Extract the (x, y) coordinate from the center of the cell holding the provided text.  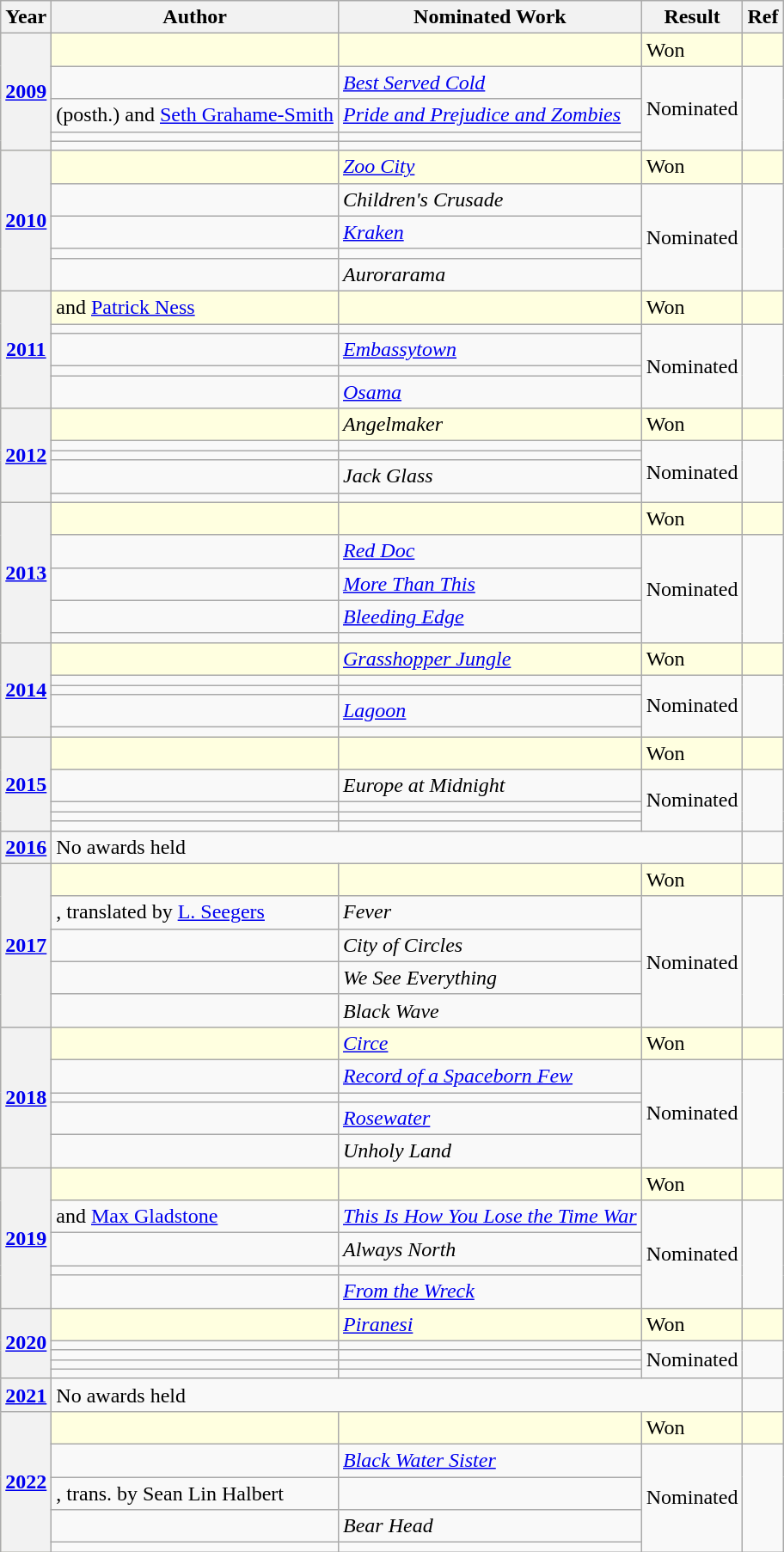
More Than This (490, 584)
Fever (490, 912)
2013 (26, 573)
Best Served Cold (490, 83)
2021 (26, 1395)
Aurorarama (490, 274)
and Max Gladstone (195, 1217)
Piranesi (490, 1324)
Europe at Midnight (490, 786)
Zoo City (490, 167)
Children's Crusade (490, 199)
Author (195, 17)
2016 (26, 847)
and Patrick Ness (195, 307)
Always North (490, 1249)
2012 (26, 456)
Bleeding Edge (490, 617)
Circe (490, 1043)
2014 (26, 690)
Record of a Spaceborn Few (490, 1076)
City of Circles (490, 945)
, trans. by Sean Lin Halbert (195, 1494)
Nominated Work (490, 17)
Black Wave (490, 1010)
Black Water Sister (490, 1460)
Lagoon (490, 711)
Year (26, 17)
We See Everything (490, 978)
2022 (26, 1481)
Unholy Land (490, 1151)
This Is How You Lose the Time War (490, 1217)
Angelmaker (490, 425)
Embassytown (490, 350)
2019 (26, 1238)
2018 (26, 1097)
Grasshopper Jungle (490, 659)
2017 (26, 945)
2015 (26, 784)
2010 (26, 220)
2009 (26, 92)
Red Doc (490, 551)
Pride and Prejudice and Zombies (490, 115)
2011 (26, 349)
Kraken (490, 232)
From the Wreck (490, 1291)
Osama (490, 392)
Rosewater (490, 1119)
Bear Head (490, 1526)
Result (692, 17)
Jack Glass (490, 476)
(posth.) and Seth Grahame-Smith (195, 115)
2020 (26, 1343)
Ref (763, 17)
, translated by L. Seegers (195, 912)
